Return (X, Y) of the center of cell containing provided text 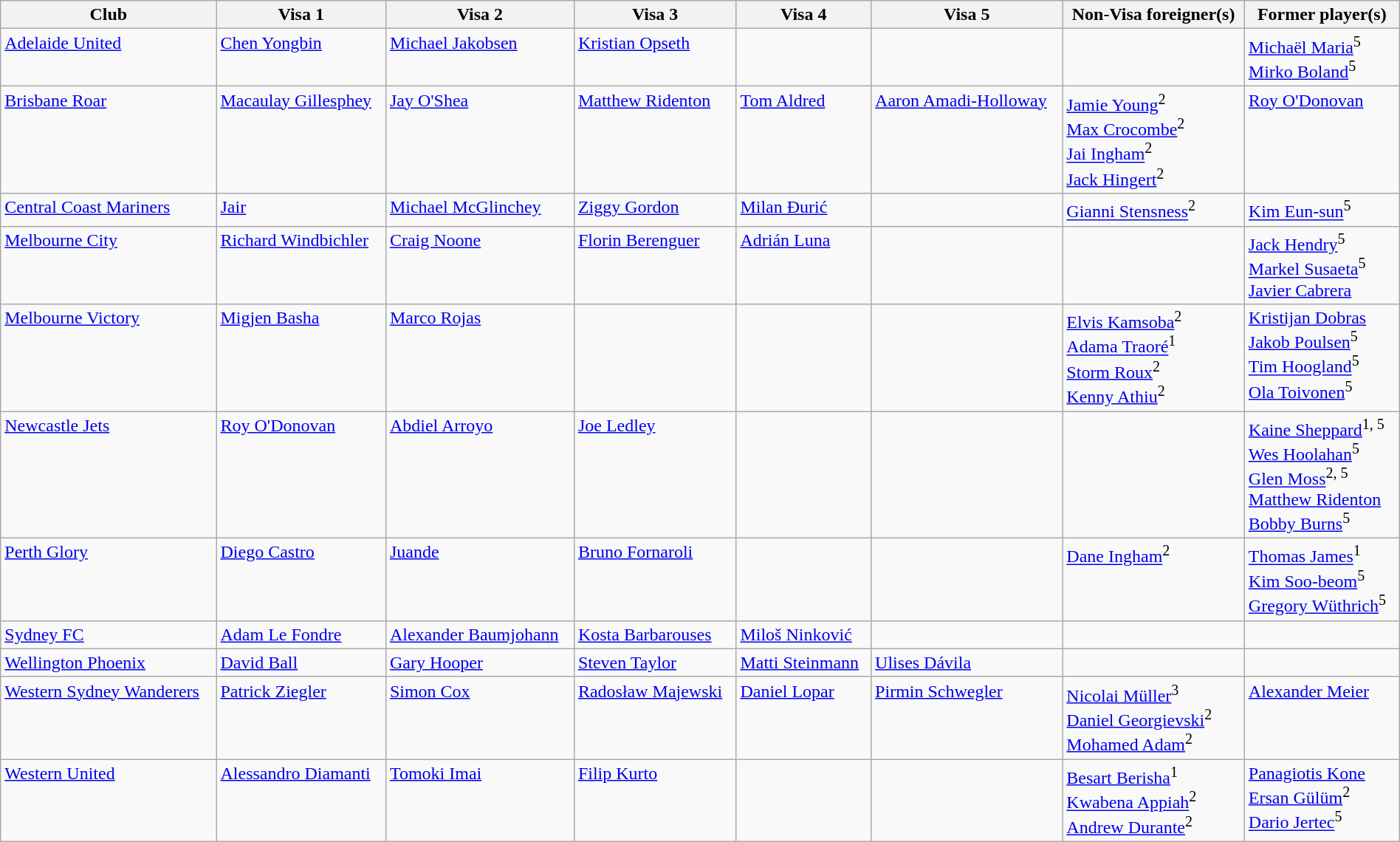
Gianni Stensness2 (1153, 210)
Ulises Dávila (967, 663)
Alexander Baumjohann (480, 634)
Daniel Lopar (803, 718)
Kim Eun-sun5 (1322, 210)
Radosław Majewski (655, 718)
Pirmin Schwegler (967, 718)
Michael Jakobsen (480, 58)
Steven Taylor (655, 663)
Tomoki Imai (480, 801)
Aaron Amadi-Holloway (967, 140)
Richard Windbichler (301, 264)
Elvis Kamsoba2 Adama Traoré1 Storm Roux2 Kenny Athiu2 (1153, 357)
Chen Yongbin (301, 58)
Western Sydney Wanderers (109, 718)
Marco Rojas (480, 357)
Alessandro Diamanti (301, 801)
Kristian Opseth (655, 58)
Nicolai Müller3 Daniel Georgievski2 Mohamed Adam2 (1153, 718)
Kaine Sheppard1, 5 Wes Hoolahan5 Glen Moss2, 5 Matthew Ridenton Bobby Burns5 (1322, 475)
Joe Ledley (655, 475)
Kristijan Dobras Jakob Poulsen5 Tim Hoogland5 Ola Toivonen5 (1322, 357)
Bruno Fornaroli (655, 580)
Jack Hendry5 Markel Susaeta5 Javier Cabrera (1322, 264)
Besart Berisha1 Kwabena Appiah2 Andrew Durante2 (1153, 801)
Simon Cox (480, 718)
Florin Berenguer (655, 264)
Abdiel Arroyo (480, 475)
Migjen Basha (301, 357)
Adelaide United (109, 58)
Thomas James1 Kim Soo-beom5 Gregory Wüthrich5 (1322, 580)
Craig Noone (480, 264)
Diego Castro (301, 580)
Matthew Ridenton (655, 140)
Melbourne Victory (109, 357)
Panagiotis Kone Ersan Gülüm2 Dario Jertec5 (1322, 801)
Perth Glory (109, 580)
Sydney FC (109, 634)
Milan Đurić (803, 210)
Central Coast Mariners (109, 210)
Michael McGlinchey (480, 210)
Adrián Luna (803, 264)
Tom Aldred (803, 140)
Alexander Meier (1322, 718)
Adam Le Fondre (301, 634)
Visa 2 (480, 15)
Kosta Barbarouses (655, 634)
Melbourne City (109, 264)
Former player(s) (1322, 15)
Non-Visa foreigner(s) (1153, 15)
Miloš Ninković (803, 634)
Visa 4 (803, 15)
Newcastle Jets (109, 475)
Jay O'Shea (480, 140)
Wellington Phoenix (109, 663)
Filip Kurto (655, 801)
Visa 1 (301, 15)
Western United (109, 801)
Dane Ingham2 (1153, 580)
Jair (301, 210)
David Ball (301, 663)
Matti Steinmann (803, 663)
Gary Hooper (480, 663)
Jamie Young2 Max Crocombe2 Jai Ingham2 Jack Hingert2 (1153, 140)
Brisbane Roar (109, 140)
Visa 5 (967, 15)
Ziggy Gordon (655, 210)
Macaulay Gillesphey (301, 140)
Club (109, 15)
Juande (480, 580)
Patrick Ziegler (301, 718)
Visa 3 (655, 15)
Michaël Maria5 Mirko Boland5 (1322, 58)
